Return the (x, y) coordinate for the center point of the cell that contains the specified text.  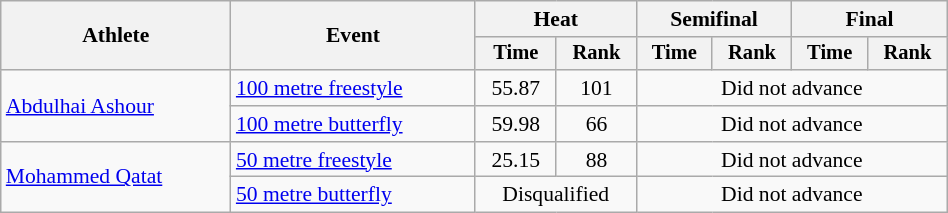
Athlete (116, 36)
Heat (556, 19)
59.98 (516, 124)
100 metre freestyle (353, 88)
88 (596, 160)
25.15 (516, 160)
50 metre butterfly (353, 195)
Event (353, 36)
100 metre butterfly (353, 124)
66 (596, 124)
55.87 (516, 88)
Semifinal (714, 19)
Mohammed Qatat (116, 178)
Final (870, 19)
Abdulhai Ashour (116, 106)
50 metre freestyle (353, 160)
Disqualified (556, 195)
101 (596, 88)
